Provide the (x, y) coordinate of the cell's center where the given text is located.  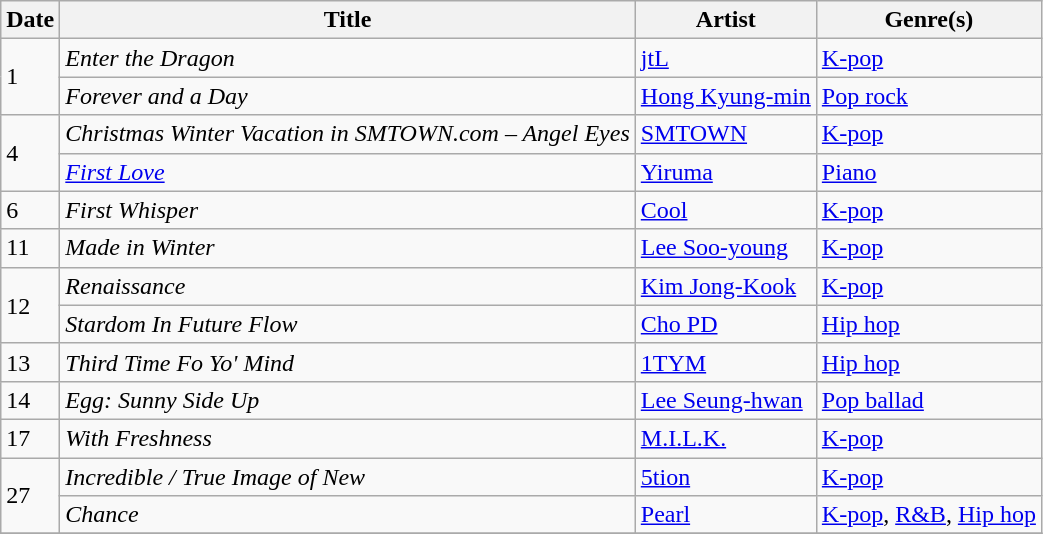
Lee Soo-young (726, 248)
jtL (726, 58)
Christmas Winter Vacation in SMTOWN.com – Angel Eyes (348, 134)
Pearl (726, 515)
Lee Seung-hwan (726, 400)
Hong Kyung-min (726, 96)
M.I.L.K. (726, 438)
SMTOWN (726, 134)
Pop ballad (928, 400)
14 (30, 400)
First Love (348, 172)
6 (30, 210)
Piano (928, 172)
Cho PD (726, 324)
Renaissance (348, 286)
Chance (348, 515)
With Freshness (348, 438)
11 (30, 248)
27 (30, 496)
First Whisper (348, 210)
Date (30, 20)
Pop rock (928, 96)
4 (30, 153)
13 (30, 362)
Forever and a Day (348, 96)
Cool (726, 210)
Kim Jong-Kook (726, 286)
Third Time Fo Yo' Mind (348, 362)
K-pop, R&B, Hip hop (928, 515)
Yiruma (726, 172)
Genre(s) (928, 20)
5tion (726, 477)
Title (348, 20)
Artist (726, 20)
Egg: Sunny Side Up (348, 400)
1TYM (726, 362)
Incredible / True Image of New (348, 477)
1 (30, 77)
Made in Winter (348, 248)
12 (30, 305)
Stardom In Future Flow (348, 324)
17 (30, 438)
Enter the Dragon (348, 58)
